Extract the [X, Y] coordinate from the center of the cell holding the provided text.  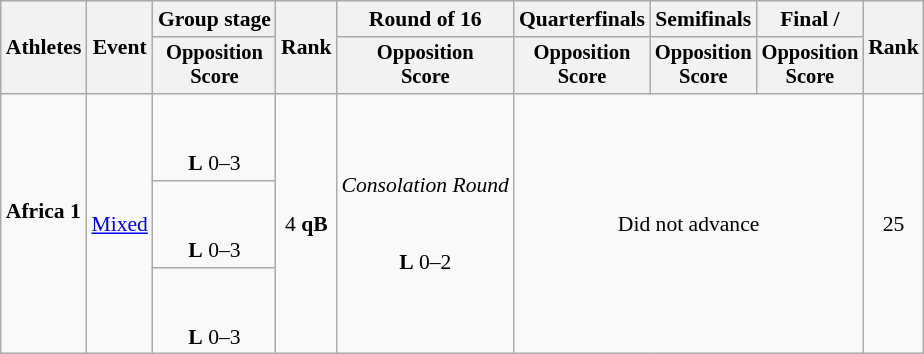
Athletes [44, 48]
Event [119, 48]
Africa 1 [44, 224]
Quarterfinals [582, 19]
Mixed [119, 224]
Consolation RoundL 0–2 [426, 224]
Did not advance [688, 224]
Group stage [214, 19]
Final / [810, 19]
25 [894, 224]
Semifinals [704, 19]
Round of 16 [426, 19]
4 qB [306, 224]
